Determine the [X, Y] coordinate at the center of the cell enclosing the given text.  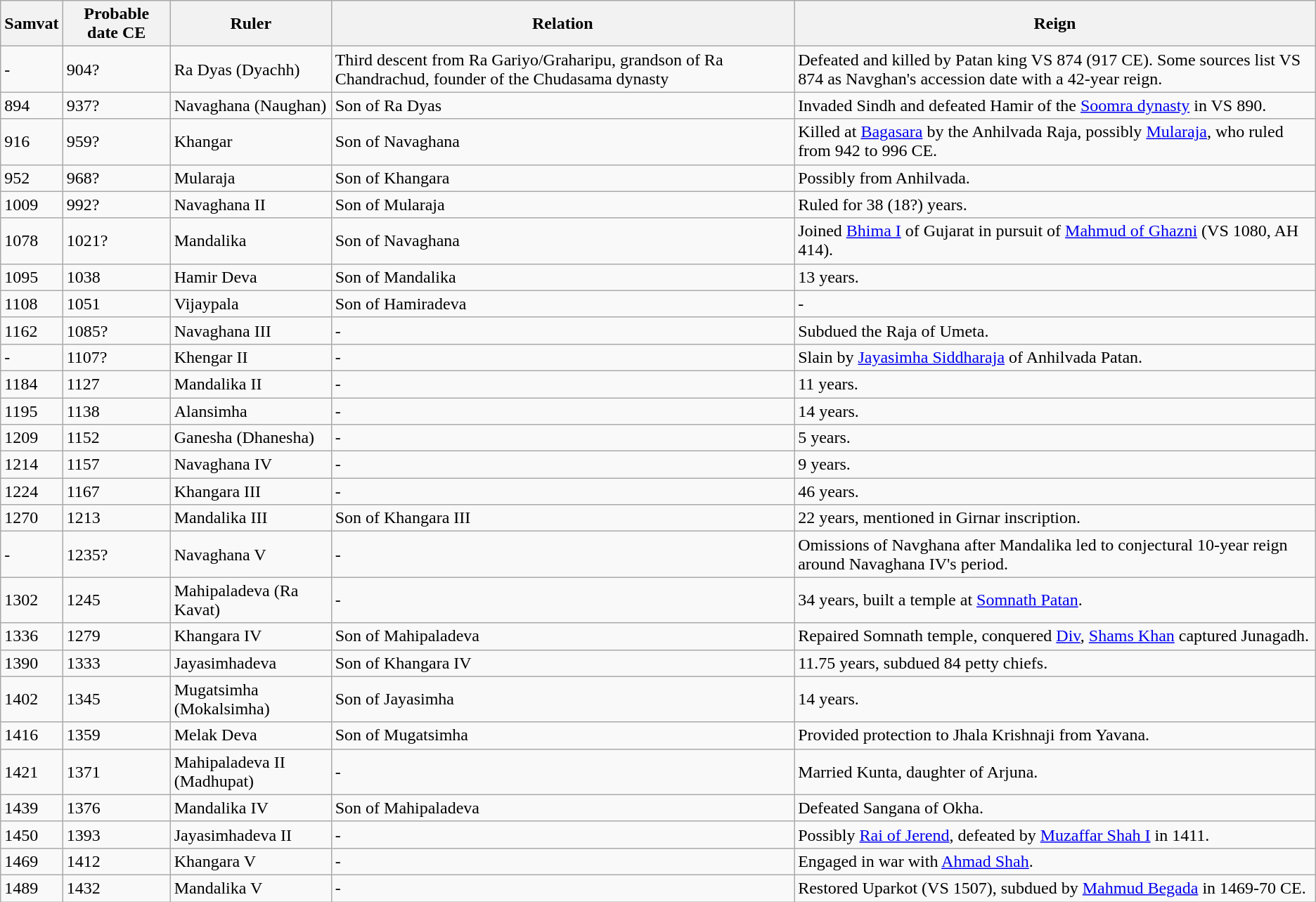
1038 [117, 277]
Omissions of Navghana after Mandalika led to conjectural 10-year reign around Navaghana IV's period. [1055, 554]
Son of Mularaja [562, 205]
Ruler [250, 24]
Mularaja [250, 178]
1184 [32, 384]
1213 [117, 518]
952 [32, 178]
Third descent from Ra Gariyo/Graharipu, grandson of Ra Chandrachud, founder of the Chudasama dynasty [562, 69]
Provided protection to Jhala Krishnaji from Yavana. [1055, 735]
Vijaypala [250, 304]
1345 [117, 699]
1402 [32, 699]
1450 [32, 835]
959? [117, 142]
1421 [32, 772]
1157 [117, 465]
Ruled for 38 (18?) years. [1055, 205]
Mahipaladeva (Ra Kavat) [250, 600]
Son of Jayasimha [562, 699]
Jayasimhadeva [250, 663]
Son of Khangara IV [562, 663]
Navaghana IV [250, 465]
916 [32, 142]
1209 [32, 438]
Ra Dyas (Dyachh) [250, 69]
1214 [32, 465]
1336 [32, 636]
Navaghana III [250, 330]
Mugatsimha (Mokalsimha) [250, 699]
1393 [117, 835]
1078 [32, 240]
Navaghana II [250, 205]
Relation [562, 24]
1162 [32, 330]
46 years. [1055, 491]
1333 [117, 663]
Slain by Jayasimha Siddharaja of Anhilvada Patan. [1055, 357]
1390 [32, 663]
Invaded Sindh and defeated Hamir of the Soomra dynasty in VS 890. [1055, 105]
904? [117, 69]
Son of Ra Dyas [562, 105]
937? [117, 105]
Son of Hamiradeva [562, 304]
1469 [32, 861]
992? [117, 205]
1302 [32, 600]
Son of Khangara III [562, 518]
1085? [117, 330]
Defeated and killed by Patan king VS 874 (917 CE). Some sources list VS 874 as Navghan's accession date with a 42-year reign. [1055, 69]
1167 [117, 491]
1108 [32, 304]
1416 [32, 735]
Subdued the Raja of Umeta. [1055, 330]
11 years. [1055, 384]
1195 [32, 411]
Married Kunta, daughter of Arjuna. [1055, 772]
894 [32, 105]
Mandalika II [250, 384]
1107? [117, 357]
22 years, mentioned in Girnar inscription. [1055, 518]
Mandalika V [250, 888]
Mahipaladeva II (Madhupat) [250, 772]
Khangara III [250, 491]
1371 [117, 772]
Reign [1055, 24]
Possibly from Anhilvada. [1055, 178]
1127 [117, 384]
Navaghana (Naughan) [250, 105]
1095 [32, 277]
Son of Khangara [562, 178]
1138 [117, 411]
Navaghana V [250, 554]
Mandalika III [250, 518]
Probable date CE [117, 24]
Melak Deva [250, 735]
968? [117, 178]
1412 [117, 861]
1235? [117, 554]
5 years. [1055, 438]
11.75 years, subdued 84 petty chiefs. [1055, 663]
Khangara V [250, 861]
34 years, built a temple at Somnath Patan. [1055, 600]
Ganesha (Dhanesha) [250, 438]
Repaired Somnath temple, conquered Div, Shams Khan captured Junagadh. [1055, 636]
1270 [32, 518]
Engaged in war with Ahmad Shah. [1055, 861]
Possibly Rai of Jerend, defeated by Muzaffar Shah I in 1411. [1055, 835]
1279 [117, 636]
1439 [32, 808]
Hamir Deva [250, 277]
Khengar II [250, 357]
1376 [117, 808]
Mandalika [250, 240]
1021? [117, 240]
Son of Mandalika [562, 277]
Jayasimhadeva II [250, 835]
Son of Mugatsimha [562, 735]
Defeated Sangana of Okha. [1055, 808]
9 years. [1055, 465]
Mandalika IV [250, 808]
Khangara IV [250, 636]
1224 [32, 491]
Restored Uparkot (VS 1507), subdued by Mahmud Begada in 1469-70 CE. [1055, 888]
Killed at Bagasara by the Anhilvada Raja, possibly Mularaja, who ruled from 942 to 996 CE. [1055, 142]
Alansimha [250, 411]
Joined Bhima I of Gujarat in pursuit of Mahmud of Ghazni (VS 1080, AH 414). [1055, 240]
1489 [32, 888]
Khangar [250, 142]
13 years. [1055, 277]
1009 [32, 205]
1432 [117, 888]
Samvat [32, 24]
1051 [117, 304]
1152 [117, 438]
1245 [117, 600]
1359 [117, 735]
